Search for the cell housing the specified text and yield its (x, y) center coordinate. 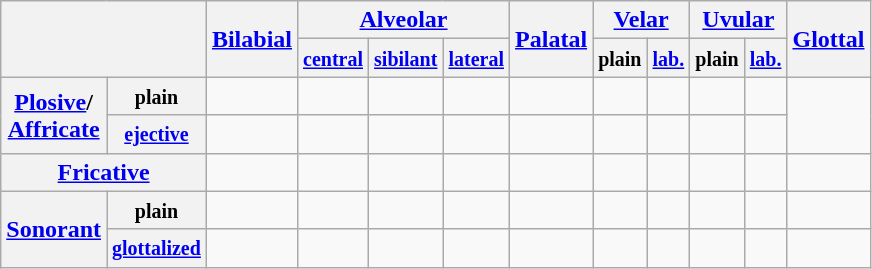
glottalized (156, 248)
Uvular (738, 20)
Fricative (104, 172)
Glottal (828, 39)
Alveolar (404, 20)
Plosive/Affricate (54, 115)
central (334, 58)
Velar (642, 20)
Sonorant (54, 229)
Bilabial (252, 39)
Palatal (552, 39)
ejective (156, 134)
sibilant (406, 58)
lateral (476, 58)
